Identify which cell holds the provided text, then report its (X, Y) central coordinate. 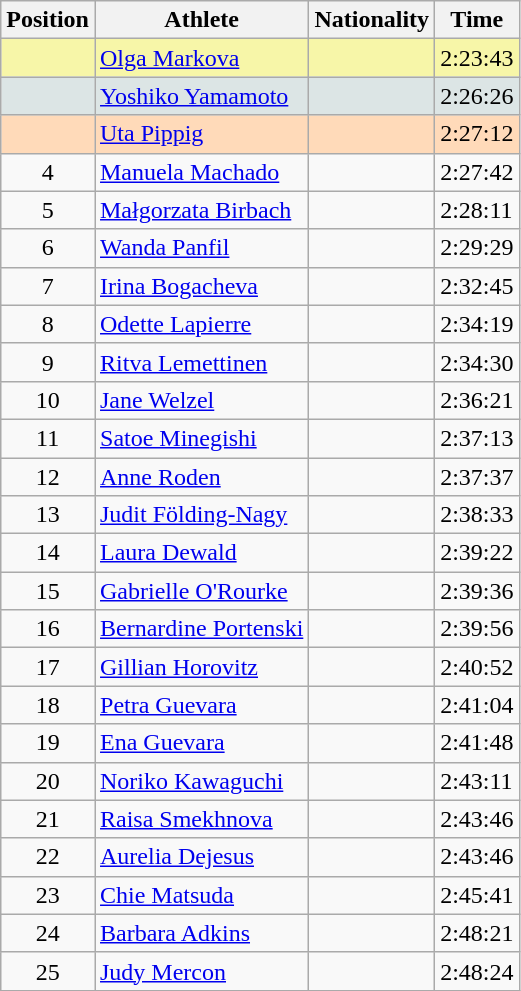
Noriko Kawaguchi (201, 781)
2:39:56 (477, 629)
2:45:41 (477, 895)
2:27:12 (477, 134)
Time (477, 20)
17 (48, 667)
7 (48, 286)
Wanda Panfil (201, 248)
Petra Guevara (201, 705)
2:26:26 (477, 96)
Ritva Lemettinen (201, 362)
Judy Mercon (201, 971)
Odette Lapierre (201, 324)
Ena Guevara (201, 743)
Olga Markova (201, 58)
Irina Bogacheva (201, 286)
6 (48, 248)
23 (48, 895)
20 (48, 781)
25 (48, 971)
Yoshiko Yamamoto (201, 96)
2:37:37 (477, 477)
2:28:11 (477, 210)
2:43:11 (477, 781)
2:36:21 (477, 400)
Athlete (201, 20)
2:48:24 (477, 971)
2:34:19 (477, 324)
12 (48, 477)
Position (48, 20)
2:40:52 (477, 667)
Manuela Machado (201, 172)
2:32:45 (477, 286)
15 (48, 591)
Uta Pippig (201, 134)
Barbara Adkins (201, 933)
11 (48, 438)
2:41:48 (477, 743)
4 (48, 172)
19 (48, 743)
Anne Roden (201, 477)
Aurelia Dejesus (201, 857)
Nationality (372, 20)
2:29:29 (477, 248)
18 (48, 705)
Gabrielle O'Rourke (201, 591)
Laura Dewald (201, 553)
2:39:36 (477, 591)
2:37:13 (477, 438)
Jane Welzel (201, 400)
10 (48, 400)
22 (48, 857)
16 (48, 629)
Gillian Horovitz (201, 667)
Satoe Minegishi (201, 438)
9 (48, 362)
Chie Matsuda (201, 895)
Raisa Smekhnova (201, 819)
2:48:21 (477, 933)
2:27:42 (477, 172)
Małgorzata Birbach (201, 210)
2:39:22 (477, 553)
14 (48, 553)
Judit Földing-Nagy (201, 515)
2:38:33 (477, 515)
5 (48, 210)
24 (48, 933)
Bernardine Portenski (201, 629)
2:34:30 (477, 362)
21 (48, 819)
2:41:04 (477, 705)
2:23:43 (477, 58)
13 (48, 515)
8 (48, 324)
